For the text-containing cell, return its midpoint in (X, Y) coordinate format. 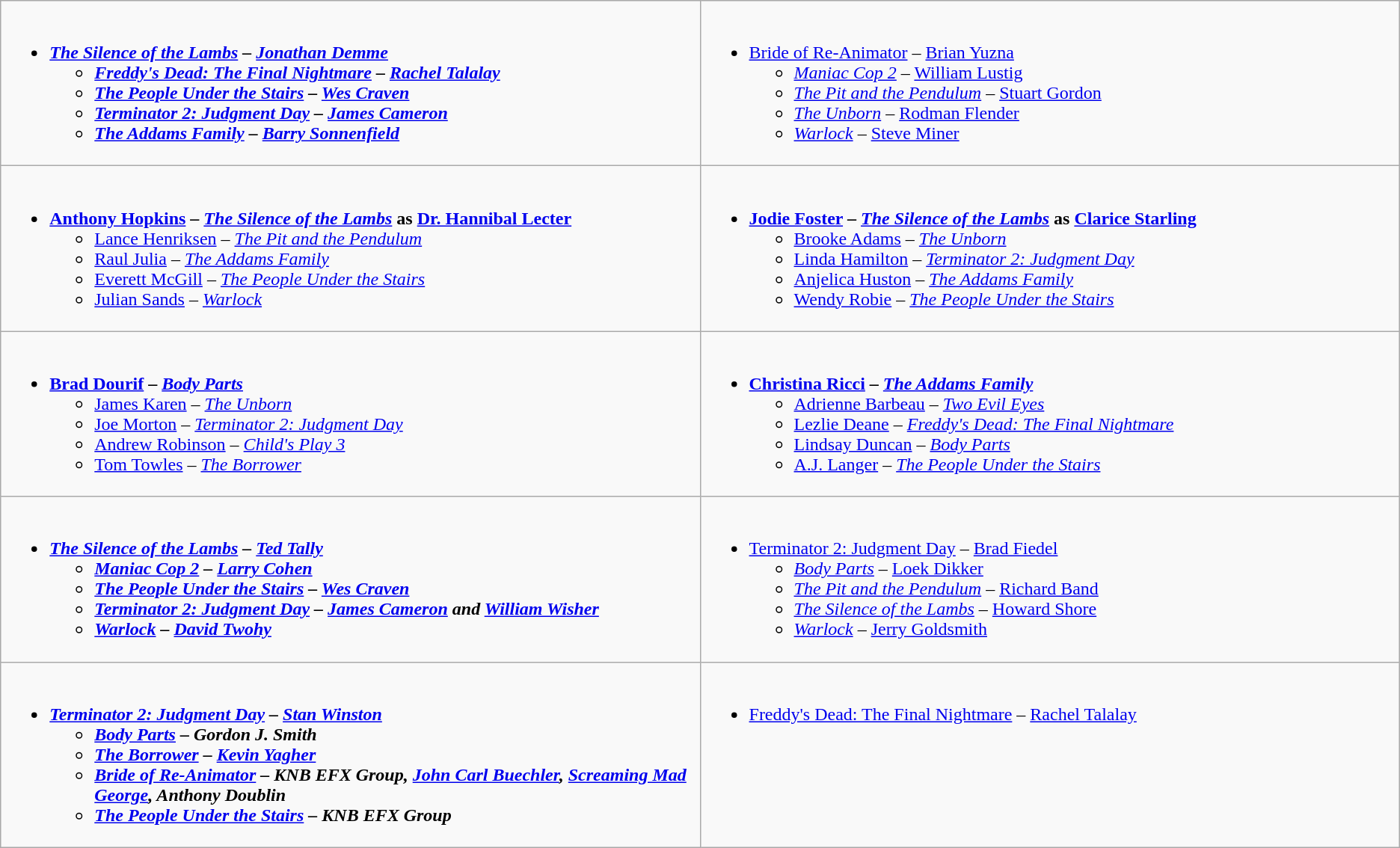
Brad Dourif – Body Parts James Karen – The UnbornJoe Morton – Terminator 2: Judgment DayAndrew Robinson – Child's Play 3Tom Towles – The Borrower (350, 414)
Freddy's Dead: The Final Nightmare – Rachel Talalay (1050, 755)
